For the text-containing cell, return its midpoint in (x, y) coordinate format. 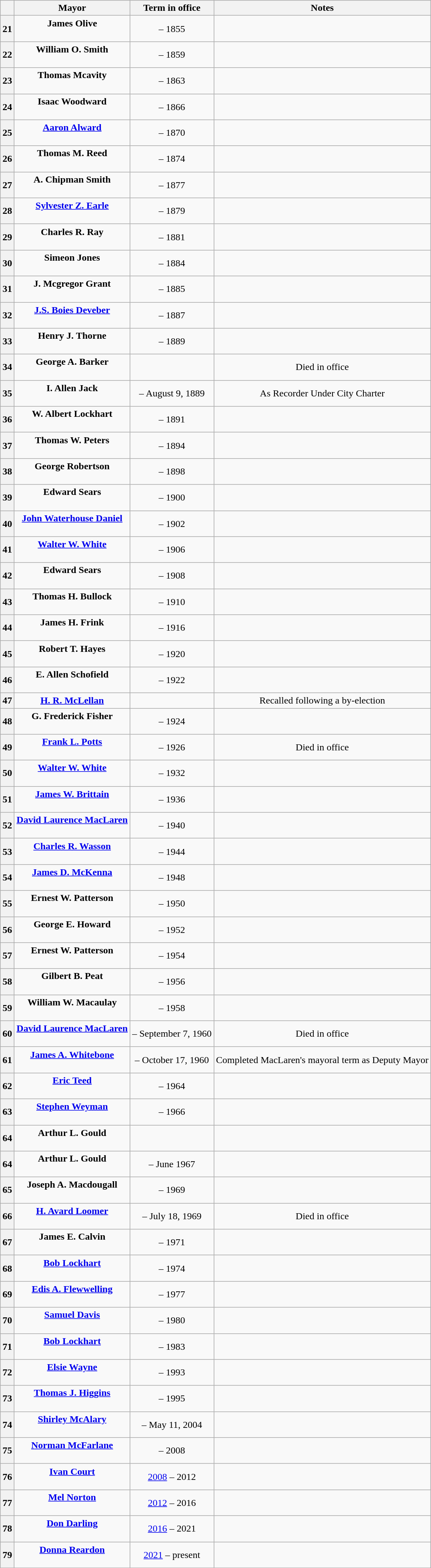
– August 9, 1889 (172, 393)
57 (7, 955)
James E. Calvin (72, 1242)
– 1859 (172, 54)
Shirley McAlary (72, 1425)
– 1887 (172, 315)
Joseph A. Macdougall (72, 1190)
48 (7, 721)
Thomas J. Higgins (72, 1398)
– 1954 (172, 955)
E. Allen Schofield (72, 680)
Charles R. Wasson (72, 851)
Robert T. Hayes (72, 653)
As Recorder Under City Charter (322, 393)
– 1894 (172, 445)
54 (7, 878)
Henry J. Thorne (72, 341)
– 1936 (172, 799)
I. Allen Jack (72, 393)
George A. Barker (72, 368)
29 (7, 237)
47 (7, 700)
37 (7, 445)
Mel Norton (72, 1502)
Thomas W. Peters (72, 445)
Edis A. Flewwelling (72, 1294)
J. Mcgregor Grant (72, 289)
William O. Smith (72, 54)
Don Darling (72, 1529)
24 (7, 107)
50 (7, 774)
– June 1967 (172, 1164)
George E. Howard (72, 930)
Mayor (72, 8)
– 1874 (172, 159)
52 (7, 826)
43 (7, 601)
39 (7, 497)
– May 11, 2004 (172, 1425)
Thomas M. Reed (72, 159)
2008 – 2012 (172, 1477)
67 (7, 1242)
– 1916 (172, 628)
62 (7, 1086)
Completed MacLaren's mayoral term as Deputy Mayor (322, 1059)
65 (7, 1190)
James A. Whitebone (72, 1059)
Aaron Alward (72, 133)
51 (7, 799)
Thomas Mcavity (72, 81)
2016 – 2021 (172, 1529)
63 (7, 1112)
H. R. McLellan (72, 700)
– 1891 (172, 420)
69 (7, 1294)
Samuel Davis (72, 1321)
– 1952 (172, 930)
Isaac Woodward (72, 107)
Donna Reardon (72, 1554)
– 1908 (172, 576)
49 (7, 747)
Frank L. Potts (72, 747)
74 (7, 1425)
2012 – 2016 (172, 1502)
71 (7, 1346)
36 (7, 420)
55 (7, 903)
James Olive (72, 29)
Notes (322, 8)
– 1966 (172, 1112)
– 1924 (172, 721)
– July 18, 1969 (172, 1216)
78 (7, 1529)
William W. Macaulay (72, 1007)
70 (7, 1321)
77 (7, 1502)
– 1950 (172, 903)
Stephen Weyman (72, 1112)
73 (7, 1398)
John Waterhouse Daniel (72, 524)
– 1902 (172, 524)
44 (7, 628)
– 1855 (172, 29)
Sylvester Z. Earle (72, 211)
– 1884 (172, 263)
Gilbert B. Peat (72, 982)
– 1926 (172, 747)
– 1900 (172, 497)
31 (7, 289)
60 (7, 1034)
– 1866 (172, 107)
– 1889 (172, 341)
76 (7, 1477)
Elsie Wayne (72, 1373)
42 (7, 576)
– 1995 (172, 1398)
30 (7, 263)
– 1932 (172, 774)
– 1879 (172, 211)
W. Albert Lockhart (72, 420)
61 (7, 1059)
– 1870 (172, 133)
– 1920 (172, 653)
79 (7, 1554)
21 (7, 29)
53 (7, 851)
– 1974 (172, 1268)
– 1956 (172, 982)
35 (7, 393)
– 1885 (172, 289)
66 (7, 1216)
Simeon Jones (72, 263)
– 1971 (172, 1242)
72 (7, 1373)
Term in office (172, 8)
James D. McKenna (72, 878)
– 1898 (172, 472)
J.S. Boies Deveber (72, 315)
Thomas H. Bullock (72, 601)
41 (7, 549)
– 1958 (172, 1007)
– 1863 (172, 81)
27 (7, 185)
45 (7, 653)
Eric Teed (72, 1086)
23 (7, 81)
– 1969 (172, 1190)
– 1922 (172, 680)
58 (7, 982)
George Robertson (72, 472)
– 1977 (172, 1294)
56 (7, 930)
33 (7, 341)
– 1980 (172, 1321)
H. Avard Loomer (72, 1216)
– 1993 (172, 1373)
James W. Brittain (72, 799)
A. Chipman Smith (72, 185)
– 1964 (172, 1086)
– 1944 (172, 851)
– October 17, 1960 (172, 1059)
G. Frederick Fisher (72, 721)
– 1948 (172, 878)
– 1983 (172, 1346)
22 (7, 54)
James H. Frink (72, 628)
– 1881 (172, 237)
26 (7, 159)
59 (7, 1007)
40 (7, 524)
Charles R. Ray (72, 237)
Ivan Court (72, 1477)
– September 7, 1960 (172, 1034)
2021 – present (172, 1554)
– 2008 (172, 1450)
68 (7, 1268)
46 (7, 680)
28 (7, 211)
38 (7, 472)
32 (7, 315)
34 (7, 368)
75 (7, 1450)
– 1906 (172, 549)
– 1940 (172, 826)
Recalled following a by-election (322, 700)
25 (7, 133)
– 1877 (172, 185)
– 1910 (172, 601)
Norman McFarlane (72, 1450)
